From the cell containing the given text, extract its center point as (x, y) coordinate. 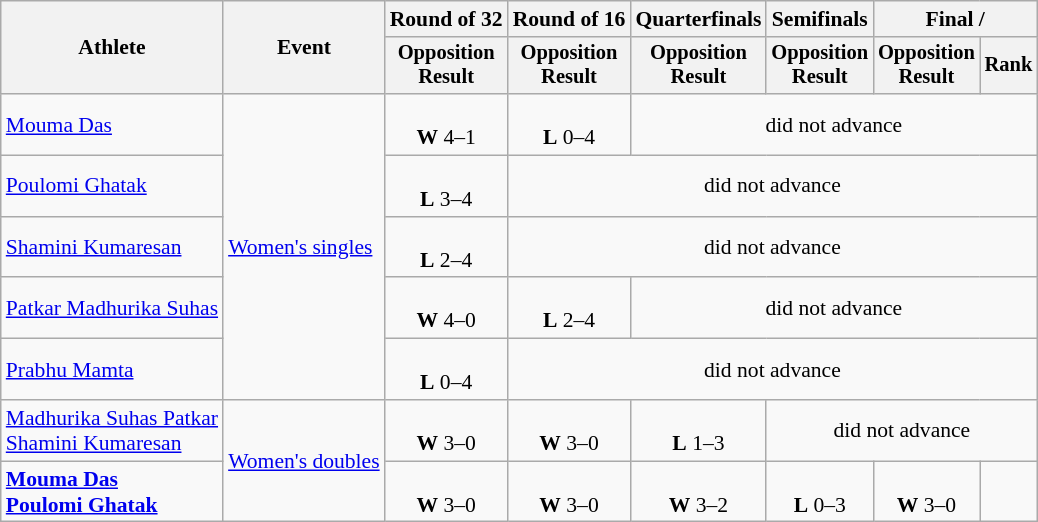
L 3–4 (446, 186)
Mouma Das Poulomi Ghatak (112, 492)
Final / (955, 19)
Athlete (112, 48)
Shamini Kumaresan (112, 248)
L 0–3 (820, 492)
W 4–1 (446, 124)
Semifinals (820, 19)
L 1–3 (698, 430)
Women's singles (304, 247)
W 3–2 (698, 492)
Patkar Madhurika Suhas (112, 308)
Mouma Das (112, 124)
Rank (1009, 66)
Event (304, 48)
Round of 32 (446, 19)
Women's doubles (304, 461)
Quarterfinals (698, 19)
Round of 16 (570, 19)
Poulomi Ghatak (112, 186)
Madhurika Suhas Patkar Shamini Kumaresan (112, 430)
W 4–0 (446, 308)
Prabhu Mamta (112, 370)
